Return (x, y) of the center of cell containing provided text 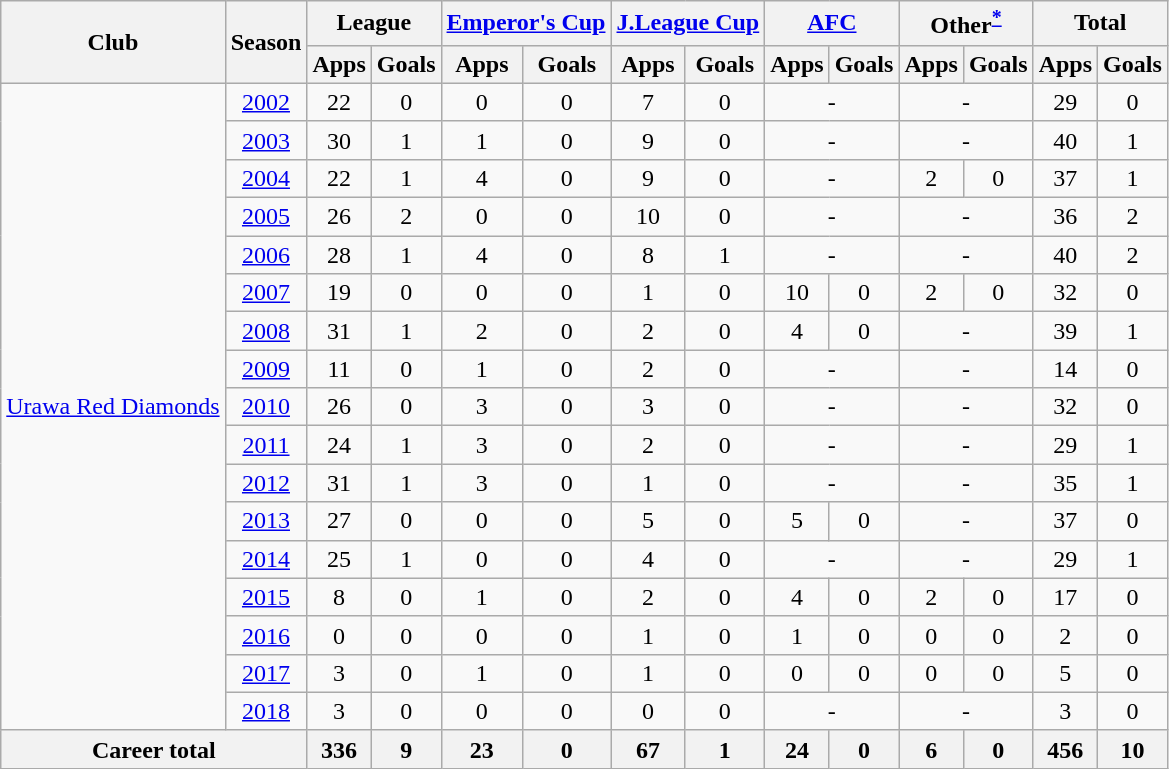
39 (1065, 331)
2010 (266, 407)
456 (1065, 749)
2011 (266, 445)
2013 (266, 521)
AFC (832, 24)
2004 (266, 178)
67 (648, 749)
36 (1065, 217)
Club (113, 42)
2009 (266, 369)
Career total (154, 749)
25 (339, 559)
2017 (266, 673)
17 (1065, 597)
11 (339, 369)
19 (339, 293)
2005 (266, 217)
Season (266, 42)
14 (1065, 369)
2008 (266, 331)
2007 (266, 293)
27 (339, 521)
28 (339, 255)
League (374, 24)
Urawa Red Diamonds (113, 406)
Total (1100, 24)
35 (1065, 483)
2014 (266, 559)
2003 (266, 140)
Emperor's Cup (526, 24)
336 (339, 749)
2015 (266, 597)
23 (482, 749)
2018 (266, 711)
2006 (266, 255)
7 (648, 102)
6 (931, 749)
2012 (266, 483)
2016 (266, 635)
30 (339, 140)
Other* (966, 24)
2002 (266, 102)
J.League Cup (688, 24)
